Identify which cell holds the provided text, then report its (x, y) central coordinate. 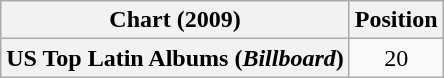
Position (396, 20)
Chart (2009) (176, 20)
US Top Latin Albums (Billboard) (176, 58)
20 (396, 58)
